Return the (x, y) coordinate for the center point of the cell that contains the specified text.  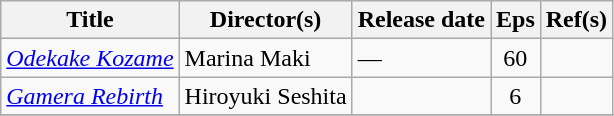
Title (90, 20)
Marina Maki (266, 58)
Hiroyuki Seshita (266, 96)
Director(s) (266, 20)
Odekake Kozame (90, 58)
6 (515, 96)
Ref(s) (576, 20)
Release date (421, 20)
60 (515, 58)
— (421, 58)
Eps (515, 20)
Gamera Rebirth (90, 96)
